Search for the cell housing the specified text and yield its (x, y) center coordinate. 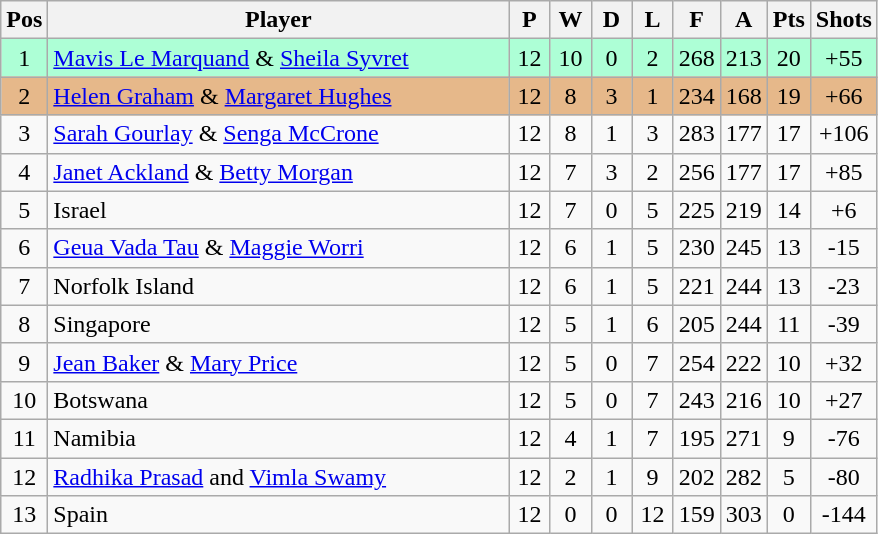
234 (696, 96)
283 (696, 134)
+55 (844, 58)
219 (744, 210)
195 (696, 438)
Israel (278, 210)
256 (696, 172)
222 (744, 362)
Norfolk Island (278, 286)
P (530, 20)
Radhika Prasad and Vimla Swamy (278, 477)
282 (744, 477)
Geua Vada Tau & Maggie Worri (278, 248)
-80 (844, 477)
-144 (844, 515)
+6 (844, 210)
Shots (844, 20)
-15 (844, 248)
+32 (844, 362)
D (612, 20)
Pts (788, 20)
14 (788, 210)
-39 (844, 324)
268 (696, 58)
205 (696, 324)
19 (788, 96)
Mavis Le Marquand & Sheila Syvret (278, 58)
213 (744, 58)
+66 (844, 96)
221 (696, 286)
+106 (844, 134)
Sarah Gourlay & Senga McCrone (278, 134)
271 (744, 438)
254 (696, 362)
L (652, 20)
20 (788, 58)
Helen Graham & Margaret Hughes (278, 96)
Jean Baker & Mary Price (278, 362)
202 (696, 477)
-23 (844, 286)
Player (278, 20)
159 (696, 515)
225 (696, 210)
W (570, 20)
+27 (844, 400)
168 (744, 96)
243 (696, 400)
245 (744, 248)
Botswana (278, 400)
303 (744, 515)
+85 (844, 172)
216 (744, 400)
-76 (844, 438)
F (696, 20)
Namibia (278, 438)
Pos (24, 20)
Spain (278, 515)
A (744, 20)
230 (696, 248)
Singapore (278, 324)
Janet Ackland & Betty Morgan (278, 172)
